Output the (x, y) coordinate of the center of the cell containing the given text.  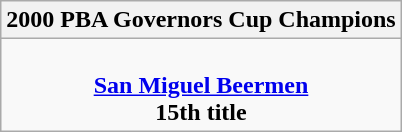
2000 PBA Governors Cup Champions (201, 20)
San Miguel Beermen 15th title (201, 85)
